Detect which cell encompasses the target text, then output its [X, Y] center coordinate. 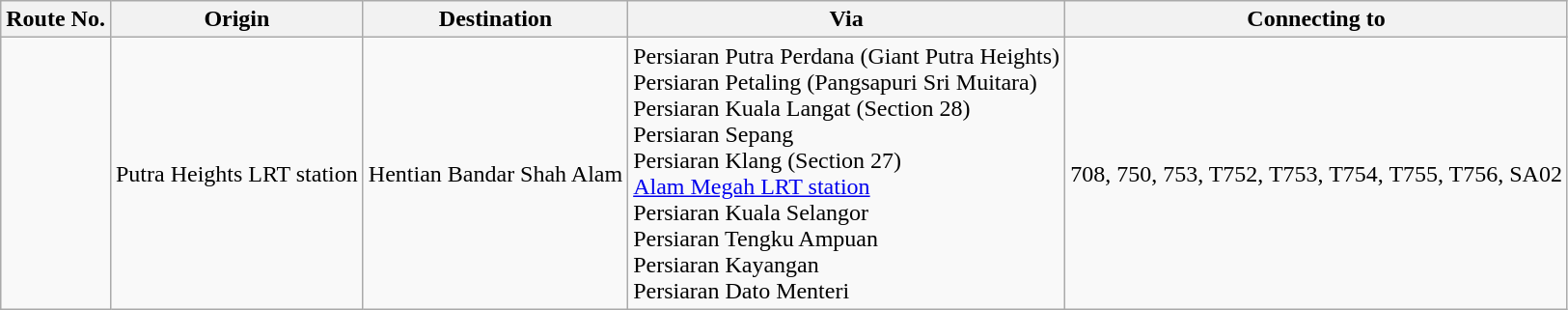
Connecting to [1316, 19]
Destination [495, 19]
Putra Heights LRT station [236, 174]
Route No. [56, 19]
708, 750, 753, T752, T753, T754, T755, T756, SA02 [1316, 174]
Via [847, 19]
Origin [236, 19]
Hentian Bandar Shah Alam [495, 174]
